Determine the (x, y) coordinate at the center of the cell enclosing the given text.  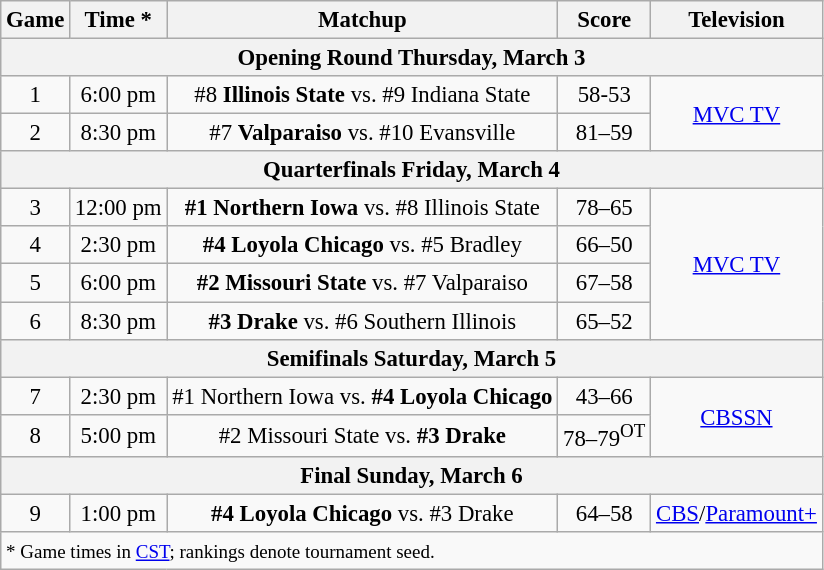
66–50 (604, 245)
2 (36, 133)
43–66 (604, 396)
#8 Illinois State vs. #9 Indiana State (362, 95)
CBSSN (737, 417)
81–59 (604, 133)
5:00 pm (118, 435)
Matchup (362, 20)
9 (36, 513)
5 (36, 283)
Score (604, 20)
8 (36, 435)
65–52 (604, 321)
#1 Northern Iowa vs. #8 Illinois State (362, 208)
4 (36, 245)
Time * (118, 20)
#1 Northern Iowa vs. #4 Loyola Chicago (362, 396)
#4 Loyola Chicago vs. #3 Drake (362, 513)
Semifinals Saturday, March 5 (412, 358)
58-53 (604, 95)
3 (36, 208)
Television (737, 20)
#2 Missouri State vs. #3 Drake (362, 435)
67–58 (604, 283)
Quarterfinals Friday, March 4 (412, 170)
#3 Drake vs. #6 Southern Illinois (362, 321)
7 (36, 396)
12:00 pm (118, 208)
78–65 (604, 208)
64–58 (604, 513)
CBS/Paramount+ (737, 513)
1:00 pm (118, 513)
6 (36, 321)
* Game times in CST; rankings denote tournament seed. (412, 551)
#7 Valparaiso vs. #10 Evansville (362, 133)
78–79OT (604, 435)
#2 Missouri State vs. #7 Valparaiso (362, 283)
Game (36, 20)
#4 Loyola Chicago vs. #5 Bradley (362, 245)
1 (36, 95)
Final Sunday, March 6 (412, 476)
Opening Round Thursday, March 3 (412, 58)
